Output the (X, Y) coordinate of the center of the cell containing the given text.  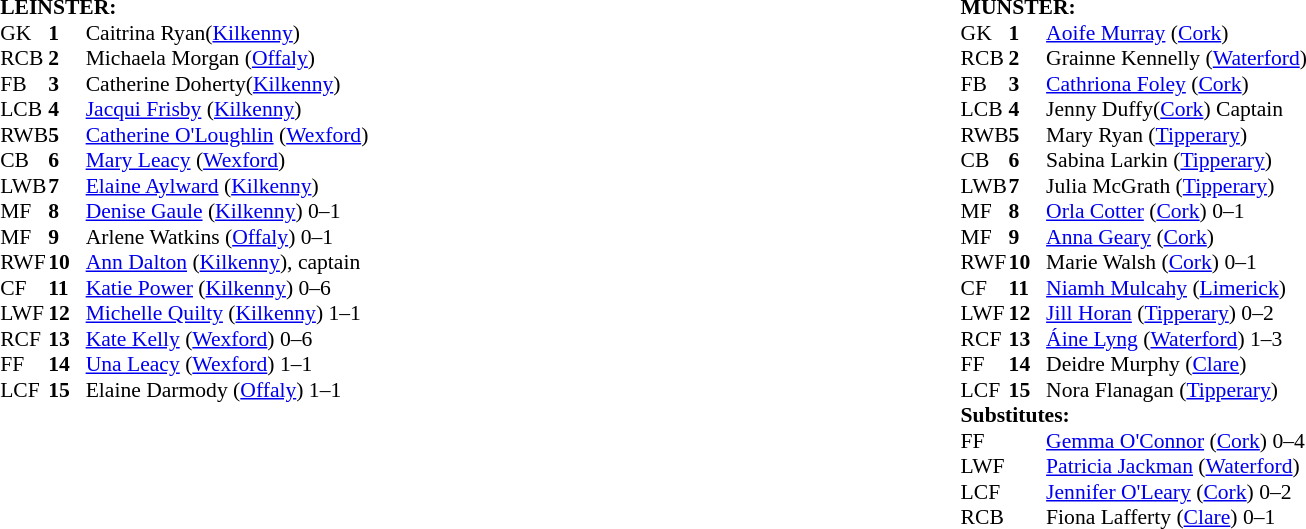
Michaela Morgan (Offaly) (228, 59)
Una Leacy (Wexford) 1–1 (228, 365)
Catherine O'Loughlin (Wexford) (228, 135)
Arlene Watkins (Offaly) 0–1 (228, 237)
Mary Leacy (Wexford) (228, 161)
Jacqui Frisby (Kilkenny) (228, 109)
Elaine Darmody (Offaly) 1–1 (228, 390)
Caitrina Ryan(Kilkenny) (228, 33)
Denise Gaule (Kilkenny) 0–1 (228, 211)
Catherine Doherty(Kilkenny) (228, 84)
Michelle Quilty (Kilkenny) 1–1 (228, 313)
Elaine Aylward (Kilkenny) (228, 186)
Katie Power (Kilkenny) 0–6 (228, 288)
Kate Kelly (Wexford) 0–6 (228, 339)
Ann Dalton (Kilkenny), captain (228, 263)
